Extract the (x, y) coordinate from the center of the cell holding the provided text.  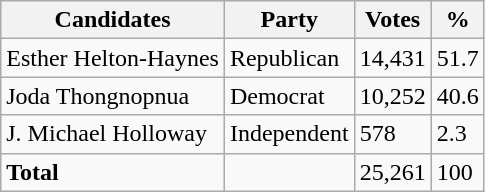
10,252 (392, 96)
Esther Helton-Haynes (113, 58)
Democrat (289, 96)
25,261 (392, 172)
51.7 (458, 58)
40.6 (458, 96)
578 (392, 134)
Independent (289, 134)
% (458, 20)
Total (113, 172)
Republican (289, 58)
14,431 (392, 58)
100 (458, 172)
Candidates (113, 20)
Party (289, 20)
2.3 (458, 134)
Votes (392, 20)
J. Michael Holloway (113, 134)
Joda Thongnopnua (113, 96)
